Identify which cell holds the provided text, then report its [x, y] central coordinate. 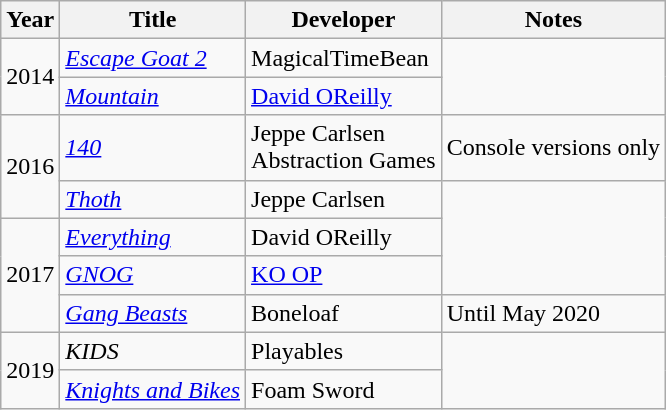
GNOG [153, 275]
Title [153, 20]
Notes [553, 20]
Jeppe CarlsenAbstraction Games [344, 148]
Foam Sword [344, 389]
2014 [30, 77]
Playables [344, 351]
Until May 2020 [553, 313]
2016 [30, 166]
Developer [344, 20]
Year [30, 20]
140 [153, 148]
Boneloaf [344, 313]
Mountain [153, 96]
Everything [153, 237]
Jeppe Carlsen [344, 199]
2019 [30, 370]
Knights and Bikes [153, 389]
MagicalTimeBean [344, 58]
2017 [30, 275]
KO OP [344, 275]
Escape Goat 2 [153, 58]
Thoth [153, 199]
KIDS [153, 351]
Gang Beasts [153, 313]
Console versions only [553, 148]
